Identify which cell holds the provided text, then report its (X, Y) central coordinate. 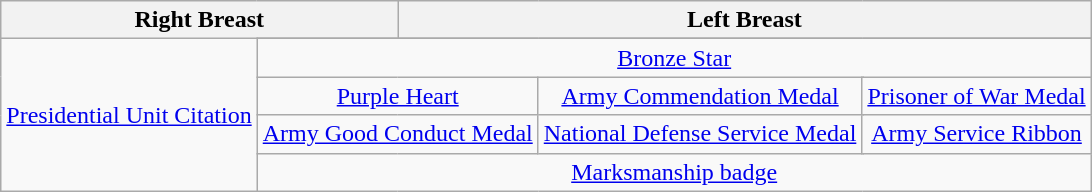
Purple Heart (398, 96)
Marksmanship badge (674, 172)
Right Breast (200, 20)
Bronze Star (674, 58)
Left Breast (744, 20)
Army Service Ribbon (976, 134)
Army Commendation Medal (700, 96)
Army Good Conduct Medal (398, 134)
National Defense Service Medal (700, 134)
Prisoner of War Medal (976, 96)
Presidential Unit Citation (129, 115)
